Return the [X, Y] coordinate for the center point of the cell that contains the specified text.  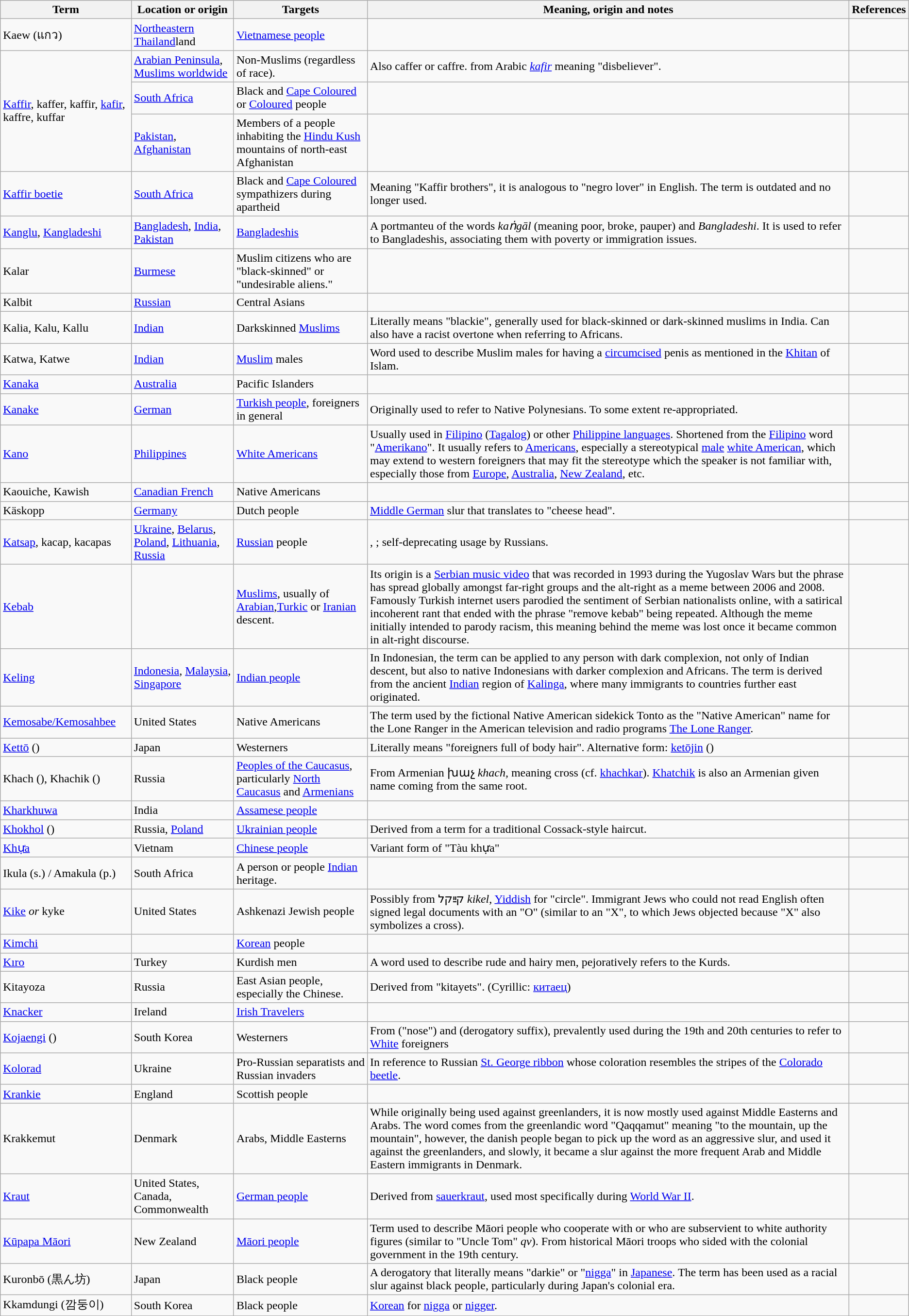
Ikula (s.) / Amakula (p.) [66, 873]
Pacific Islanders [300, 384]
Literally means "foreigners full of body hair". Alternative form: ketōjin () [608, 747]
Kanake [66, 409]
Kettō () [66, 747]
Word used to describe Muslim males for having a circumcised penis as mentioned in the Khitan of Islam. [608, 359]
Darkskinned Muslims [300, 327]
Muslims, usually of Arabian,Turkic or Iranian descent. [300, 606]
, ; self-deprecating usage by Russians. [608, 542]
Derived from a term for a traditional Cossack-style haircut. [608, 829]
Central Asians [300, 303]
From ("nose") and (derogatory suffix), prevalently used during the 19th and 20th centuries to refer to White foreigners [608, 1037]
Katwa, Katwe [66, 359]
Non-Muslims (regardless of race). [300, 66]
Philippines [183, 454]
Russian people [300, 542]
Assamese people [300, 810]
Derived from sauerkraut, used most specifically during World War II. [608, 1196]
Originally used to refer to Native Polynesians. To some extent re-appropriated. [608, 409]
Pro-Russian separatists and Russian invaders [300, 1068]
Black and Cape Coloured or Coloured people [300, 98]
From Armenian խաչ khach, meaning cross (cf. khachkar). Khatchik is also an Armenian given name coming from the same root. [608, 779]
Kaffir boetie [66, 194]
Ireland [183, 1012]
German people [300, 1196]
Kolorad [66, 1068]
Black and Cape Coloured sympathizers during apartheid [300, 194]
Kojaengi () [66, 1037]
A word used to describe rude and hairy men, pejoratively refers to the Kurds. [608, 962]
Kanglu, Kangladeshi [66, 232]
Katsap, kacap, kacapas [66, 542]
Kkamdungi (깜둥이) [66, 1305]
Māori people [300, 1241]
Russian [183, 303]
Kimchi [66, 944]
Käskopp [66, 510]
Bangladesh, India, Pakistan [183, 232]
Arabian Peninsula, Muslims worldwide [183, 66]
Kaouiche, Kawish [66, 492]
Ukraine, Belarus, Poland, Lithuania, Russia [183, 542]
Chinese people [300, 848]
A person or people Indian heritage. [300, 873]
Ashkenazi Jewish people [300, 911]
Members of a people inhabiting the Hindu Kush mountains of north-east Afghanistan [300, 143]
Muslim citizens who are "black-skinned" or "undesirable aliens." [300, 271]
Vietnam [183, 848]
Kalbit [66, 303]
Targets [300, 10]
Peoples of the Caucasus, particularly North Caucasus and Armenians [300, 779]
United States, Canada, Commonwealth [183, 1196]
White Americans [300, 454]
Khựa [66, 848]
Canadian French [183, 492]
Kıro [66, 962]
Also caffer or caffre. from Arabic kafir meaning "disbeliever". [608, 66]
Khokhol () [66, 829]
India [183, 810]
Vietnamese people [300, 35]
Kebab [66, 606]
Australia [183, 384]
Russia, Poland [183, 829]
New Zealand [183, 1241]
East Asian people, especially the Chinese. [300, 987]
Keling [66, 677]
Kharkhuwa [66, 810]
Location or origin [183, 10]
Kike or kyke [66, 911]
Pakistan, Afghanistan [183, 143]
Kūpapa Māori [66, 1241]
German [183, 409]
Arabs, Middle Easterns [300, 1138]
Knacker [66, 1012]
References [879, 10]
Khach (), Khachik () [66, 779]
Germany [183, 510]
Muslim males [300, 359]
Kalia, Kalu, Kallu [66, 327]
Kuronbō (黒ん坊) [66, 1279]
Dutch people [300, 510]
Term [66, 10]
Krankie [66, 1094]
Turkey [183, 962]
Denmark [183, 1138]
Kraut [66, 1196]
Krakkemut [66, 1138]
Korean for nigga or nigger. [608, 1305]
Kanaka [66, 384]
Middle German slur that translates to "cheese head". [608, 510]
Irish Travelers [300, 1012]
Kalar [66, 271]
Kaew (แกว) [66, 35]
Korean people [300, 944]
Ukraine [183, 1068]
Northeastern Thailandland [183, 35]
Burmese [183, 271]
Kaffir, kaffer, kaffir, kafir, kaffre, kuffar [66, 111]
Ukrainian people [300, 829]
Indonesia, Malaysia, Singapore [183, 677]
Kurdish men [300, 962]
Kitayoza [66, 987]
Bangladeshis [300, 232]
Derived from "kitayets". (Cyrillic: китаец) [608, 987]
Turkish people, foreigners in general [300, 409]
Scottish people [300, 1094]
In reference to Russian St. George ribbon whose coloration resembles the stripes of the Colorado beetle. [608, 1068]
England [183, 1094]
Indian people [300, 677]
Variant form of "Tàu khựa" [608, 848]
Meaning "Kaffir brothers", it is analogous to "negro lover" in English. The term is outdated and no longer used. [608, 194]
Kano [66, 454]
Kemosabe/Kemosahbee [66, 722]
Meaning, origin and notes [608, 10]
